Search for the cell housing the specified text and yield its [x, y] center coordinate. 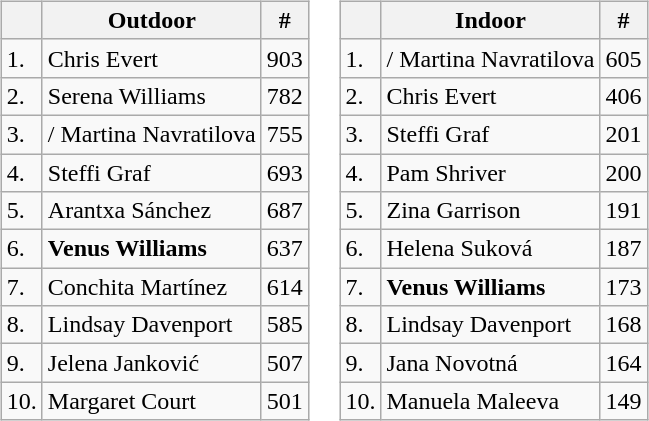
168 [624, 325]
Outdoor [152, 20]
Conchita Martínez [152, 287]
201 [624, 134]
Jelena Janković [152, 363]
501 [284, 401]
Indoor [490, 20]
687 [284, 211]
173 [624, 287]
406 [624, 96]
Zina Garrison [490, 211]
755 [284, 134]
605 [624, 58]
200 [624, 173]
614 [284, 287]
191 [624, 211]
Pam Shriver [490, 173]
Helena Suková [490, 249]
585 [284, 325]
782 [284, 96]
Jana Novotná [490, 363]
903 [284, 58]
Arantxa Sánchez [152, 211]
149 [624, 401]
637 [284, 249]
693 [284, 173]
507 [284, 363]
Serena Williams [152, 96]
Manuela Maleeva [490, 401]
Margaret Court [152, 401]
164 [624, 363]
187 [624, 249]
